Return [x, y] of the center of cell containing provided text 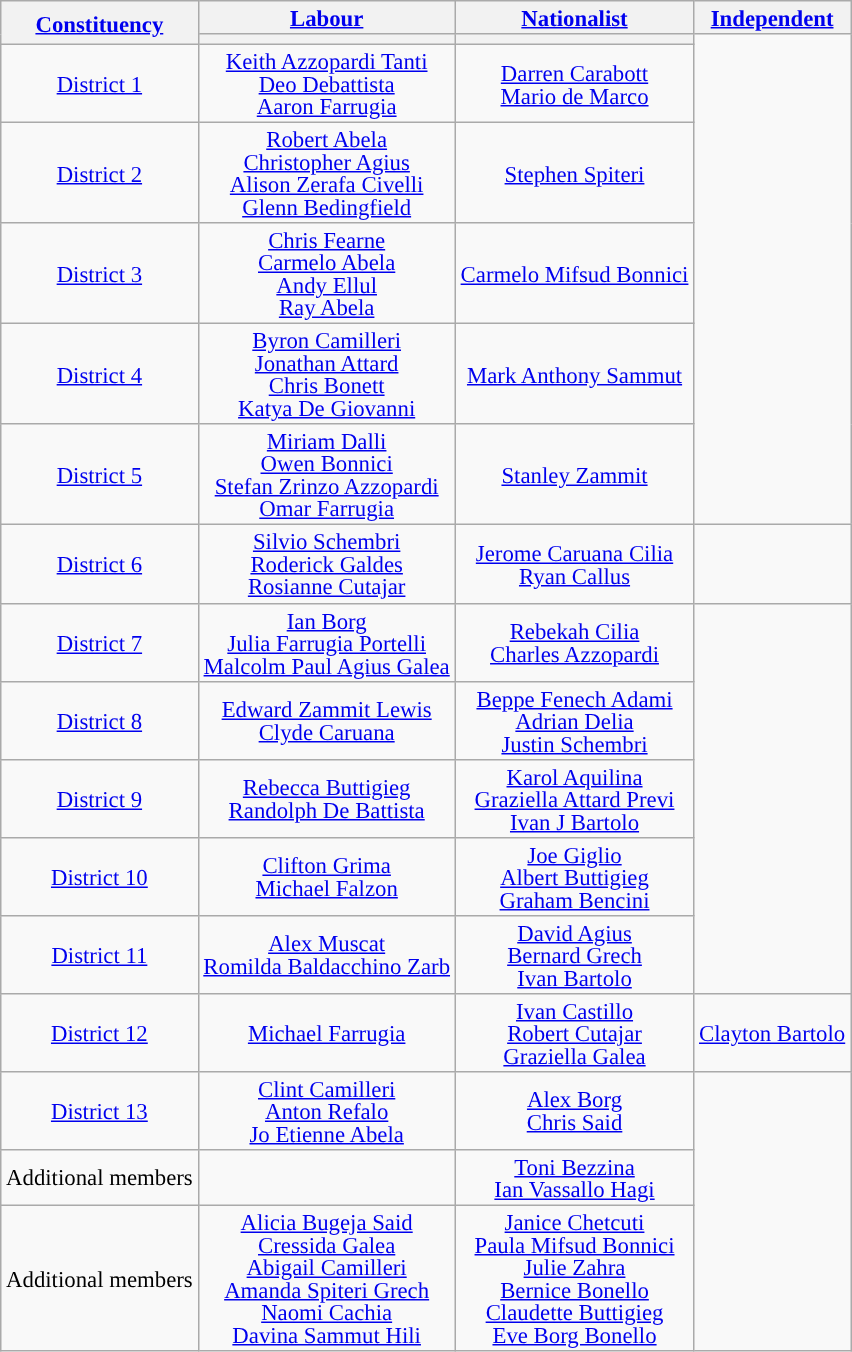
Carmelo Mifsud Bonnici [574, 274]
District 3 [100, 274]
Alicia Bugeja SaidCressida GaleaAbigail CamilleriAmanda Spiteri GrechNaomi CachiaDavina Sammut Hili [326, 1278]
District 7 [100, 642]
Mark Anthony Sammut [574, 374]
Michael Farrugia [326, 1033]
Darren CarabottMario de Marco [574, 84]
Janice ChetcutiPaula Mifsud BonniciJulie ZahraBernice BonelloClaudette ButtigiegEve Borg Bonello [574, 1278]
Robert AbelaChristopher AgiusAlison Zerafa CivelliGlenn Bedingfield [326, 174]
Ivan CastilloRobert CutajarGraziella Galea [574, 1033]
District 9 [100, 798]
Clayton Bartolo [772, 1033]
District 1 [100, 84]
District 13 [100, 1111]
Clint CamilleriAnton RefaloJo Etienne Abela [326, 1111]
District 6 [100, 564]
Jerome Caruana CiliaRyan Callus [574, 564]
Keith Azzopardi TantiDeo DebattistaAaron Farrugia [326, 84]
Rebekah CiliaCharles Azzopardi [574, 642]
Clifton GrimaMichael Falzon [326, 876]
Constituency [100, 23]
Alex MuscatRomilda Baldacchino Zarb [326, 955]
District 8 [100, 720]
Stephen Spiteri [574, 174]
Karol AquilinaGraziella Attard PreviIvan J Bartolo [574, 798]
Independent [772, 18]
Toni BezzinaIan Vassallo Hagi [574, 1178]
District 5 [100, 474]
District 11 [100, 955]
Alex BorgChris Said [574, 1111]
Rebecca ButtigiegRandolph De Battista [326, 798]
Joe GiglioAlbert ButtigiegGraham Bencini [574, 876]
District 2 [100, 174]
Labour [326, 18]
District 4 [100, 374]
Beppe Fenech AdamiAdrian DeliaJustin Schembri [574, 720]
Nationalist [574, 18]
District 10 [100, 876]
Miriam DalliOwen BonniciStefan Zrinzo AzzopardiOmar Farrugia [326, 474]
Chris FearneCarmelo AbelaAndy EllulRay Abela [326, 274]
District 12 [100, 1033]
Silvio SchembriRoderick GaldesRosianne Cutajar [326, 564]
David AgiusBernard GrechIvan Bartolo [574, 955]
Stanley Zammit [574, 474]
Ian BorgJulia Farrugia PortelliMalcolm Paul Agius Galea [326, 642]
Byron CamilleriJonathan AttardChris BonettKatya De Giovanni [326, 374]
Edward Zammit LewisClyde Caruana [326, 720]
